Identify which cell holds the provided text, then report its (x, y) central coordinate. 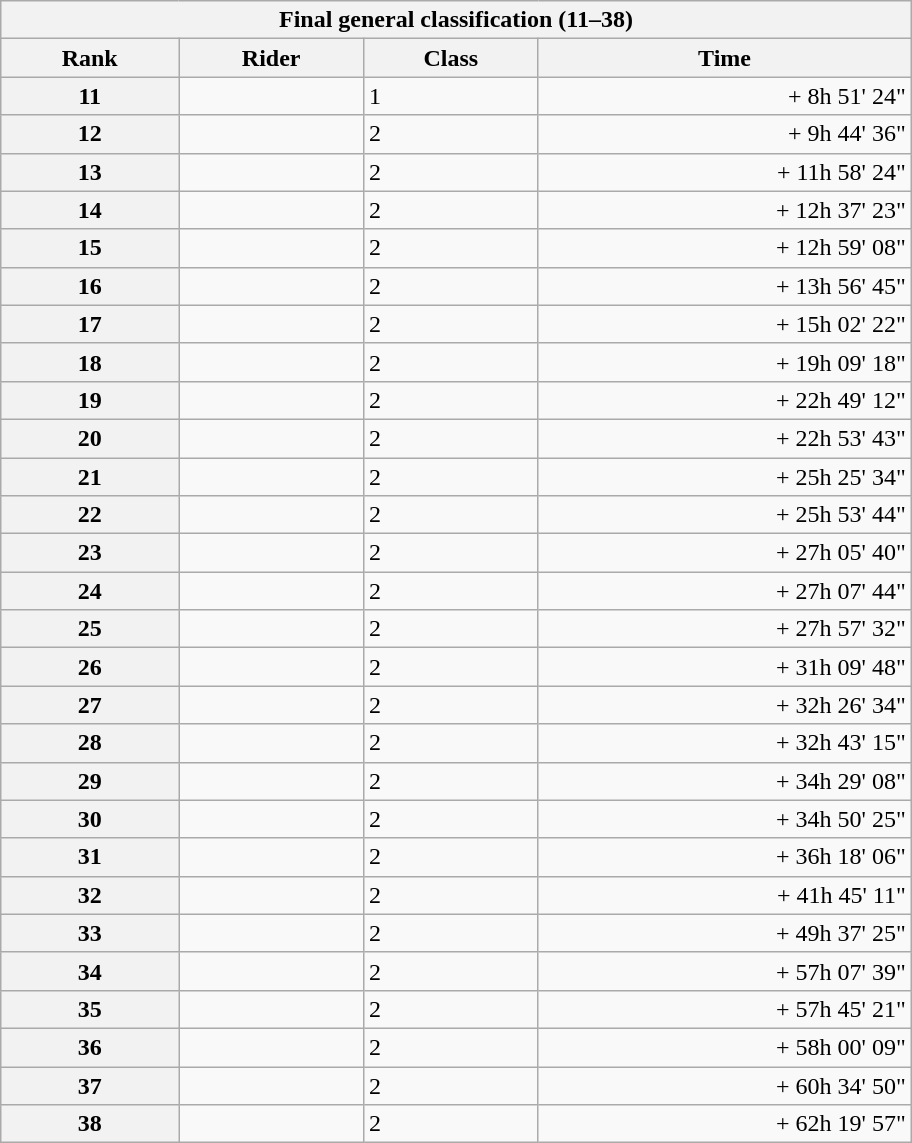
13 (90, 172)
30 (90, 819)
12 (90, 134)
+ 34h 50' 25" (724, 819)
+ 15h 02' 22" (724, 324)
11 (90, 96)
21 (90, 477)
+ 36h 18' 06" (724, 857)
1 (451, 96)
+ 60h 34' 50" (724, 1085)
36 (90, 1047)
+ 58h 00' 09" (724, 1047)
28 (90, 743)
16 (90, 286)
Final general classification (11–38) (456, 20)
+ 12h 37' 23" (724, 210)
18 (90, 362)
Class (451, 58)
31 (90, 857)
38 (90, 1124)
+ 57h 07' 39" (724, 971)
+ 31h 09' 48" (724, 667)
+ 13h 56' 45" (724, 286)
32 (90, 895)
23 (90, 553)
24 (90, 591)
26 (90, 667)
+ 32h 43' 15" (724, 743)
25 (90, 629)
33 (90, 933)
+ 22h 49' 12" (724, 400)
Time (724, 58)
+ 62h 19' 57" (724, 1124)
15 (90, 248)
+ 9h 44' 36" (724, 134)
+ 49h 37' 25" (724, 933)
+ 12h 59' 08" (724, 248)
+ 27h 57' 32" (724, 629)
Rank (90, 58)
35 (90, 1009)
22 (90, 515)
14 (90, 210)
+ 19h 09' 18" (724, 362)
29 (90, 781)
+ 11h 58' 24" (724, 172)
+ 32h 26' 34" (724, 705)
+ 22h 53' 43" (724, 438)
+ 27h 05' 40" (724, 553)
+ 34h 29' 08" (724, 781)
27 (90, 705)
+ 25h 53' 44" (724, 515)
+ 27h 07' 44" (724, 591)
+ 41h 45' 11" (724, 895)
Rider (272, 58)
34 (90, 971)
37 (90, 1085)
+ 8h 51' 24" (724, 96)
19 (90, 400)
+ 25h 25' 34" (724, 477)
20 (90, 438)
17 (90, 324)
+ 57h 45' 21" (724, 1009)
